Extract the [X, Y] coordinate from the center of the cell holding the provided text.  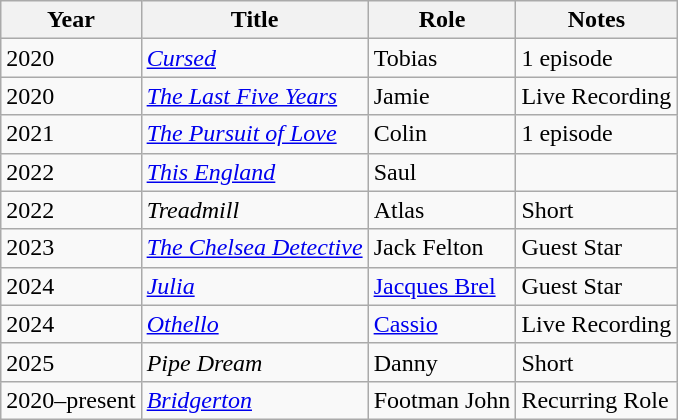
Jack Felton [442, 248]
Atlas [442, 210]
Footman John [442, 400]
The Chelsea Detective [254, 248]
Tobias [442, 58]
Notes [596, 20]
Bridgerton [254, 400]
The Pursuit of Love [254, 134]
Pipe Dream [254, 362]
2020–present [71, 400]
Recurring Role [596, 400]
Role [442, 20]
2025 [71, 362]
2023 [71, 248]
Saul [442, 172]
The Last Five Years [254, 96]
Colin [442, 134]
Jacques Brel [442, 286]
Danny [442, 362]
2021 [71, 134]
Treadmill [254, 210]
Jamie [442, 96]
Othello [254, 324]
Cursed [254, 58]
Cassio [442, 324]
This England [254, 172]
Julia [254, 286]
Title [254, 20]
Year [71, 20]
